Find where the given text appears and provide that cell's center as [X, Y] coordinate. 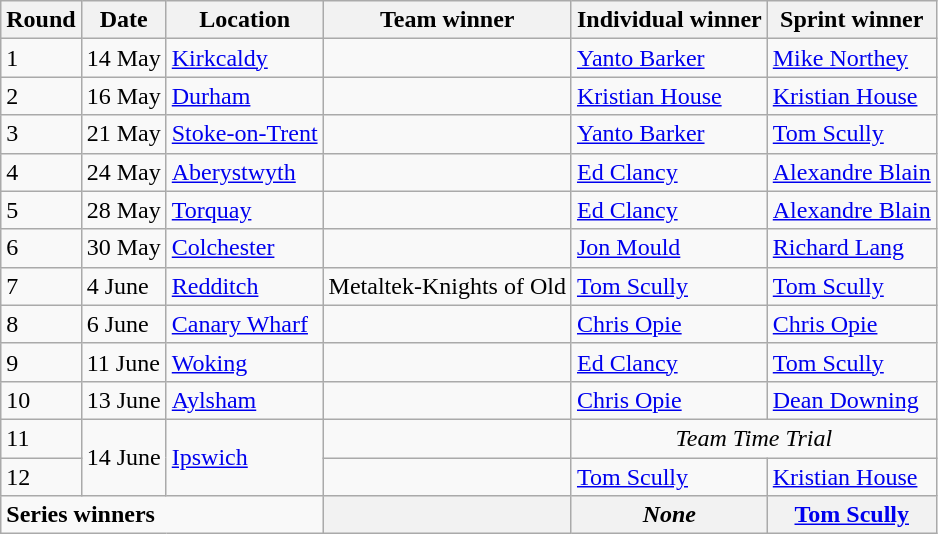
3 [41, 134]
16 May [124, 96]
5 [41, 210]
8 [41, 324]
6 [41, 248]
Metaltek-Knights of Old [447, 286]
6 June [124, 324]
Ipswich [244, 457]
None [669, 515]
Stoke-on-Trent [244, 134]
4 [41, 172]
11 [41, 438]
Canary Wharf [244, 324]
10 [41, 400]
Team Time Trial [754, 438]
Kirkcaldy [244, 58]
Jon Mould [669, 248]
Individual winner [669, 20]
Woking [244, 362]
1 [41, 58]
30 May [124, 248]
14 May [124, 58]
Location [244, 20]
Mike Northey [852, 58]
24 May [124, 172]
9 [41, 362]
7 [41, 286]
4 June [124, 286]
Redditch [244, 286]
Aberystwyth [244, 172]
21 May [124, 134]
Aylsham [244, 400]
12 [41, 477]
2 [41, 96]
Team winner [447, 20]
Round [41, 20]
Durham [244, 96]
Dean Downing [852, 400]
Series winners [162, 515]
Date [124, 20]
11 June [124, 362]
Colchester [244, 248]
28 May [124, 210]
Richard Lang [852, 248]
13 June [124, 400]
Torquay [244, 210]
14 June [124, 457]
Sprint winner [852, 20]
